Return the (x, y) coordinate for the center point of the cell that contains the specified text.  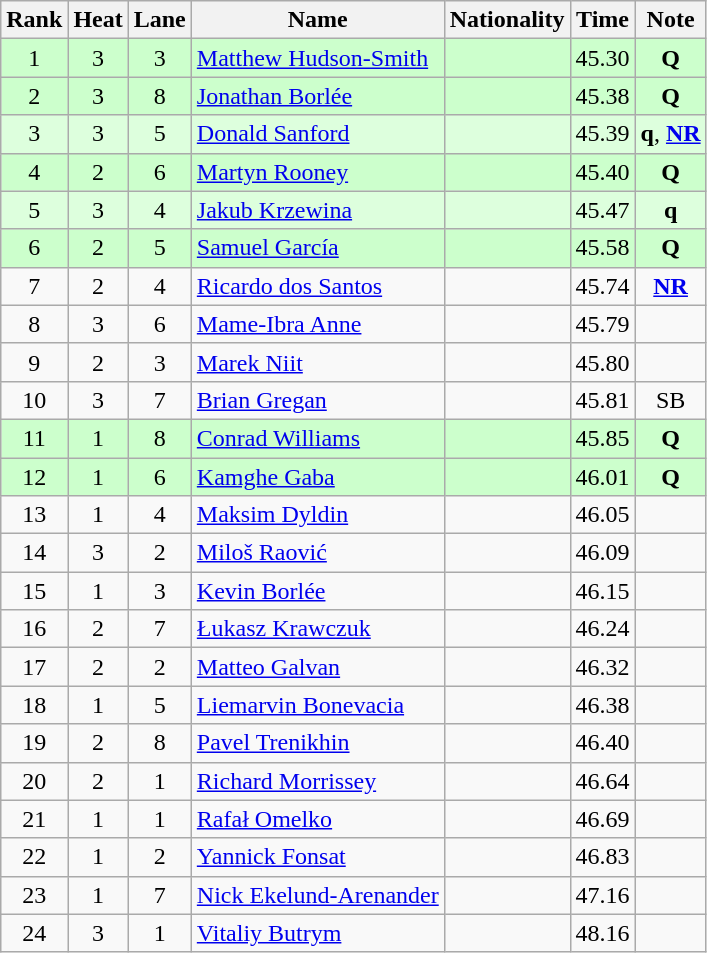
Pavel Trenikhin (318, 743)
12 (34, 477)
Nick Ekelund-Arenander (318, 895)
14 (34, 553)
Liemarvin Bonevacia (318, 705)
46.09 (602, 553)
46.24 (602, 629)
16 (34, 629)
45.79 (602, 324)
24 (34, 933)
Łukasz Krawczuk (318, 629)
Ricardo dos Santos (318, 286)
45.39 (602, 134)
Vitaliy Butrym (318, 933)
Note (670, 20)
46.38 (602, 705)
23 (34, 895)
47.16 (602, 895)
45.74 (602, 286)
q, NR (670, 134)
q (670, 210)
46.32 (602, 667)
10 (34, 400)
46.69 (602, 819)
46.83 (602, 857)
45.38 (602, 96)
Matthew Hudson-Smith (318, 58)
Martyn Rooney (318, 172)
46.64 (602, 781)
Heat (98, 20)
11 (34, 438)
46.05 (602, 515)
15 (34, 591)
45.30 (602, 58)
46.40 (602, 743)
Miloš Raović (318, 553)
45.85 (602, 438)
Time (602, 20)
45.47 (602, 210)
Jonathan Borlée (318, 96)
21 (34, 819)
Mame-Ibra Anne (318, 324)
18 (34, 705)
Rafał Omelko (318, 819)
45.40 (602, 172)
20 (34, 781)
Kevin Borlée (318, 591)
45.58 (602, 248)
22 (34, 857)
45.80 (602, 362)
Richard Morrissey (318, 781)
19 (34, 743)
Lane (160, 20)
Matteo Galvan (318, 667)
46.15 (602, 591)
Samuel García (318, 248)
13 (34, 515)
Maksim Dyldin (318, 515)
Marek Niit (318, 362)
Nationality (507, 20)
48.16 (602, 933)
Brian Gregan (318, 400)
45.81 (602, 400)
SB (670, 400)
Yannick Fonsat (318, 857)
9 (34, 362)
Conrad Williams (318, 438)
Donald Sanford (318, 134)
46.01 (602, 477)
17 (34, 667)
Rank (34, 20)
Kamghe Gaba (318, 477)
Jakub Krzewina (318, 210)
Name (318, 20)
NR (670, 286)
